Capture the cell that displays the provided text and extract its (X, Y) central coordinate. 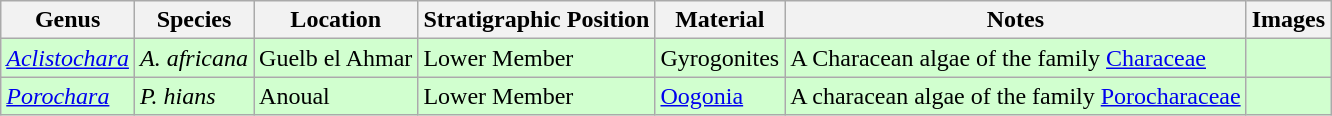
Porochara (68, 96)
A characean algae of the family Porocharaceae (1016, 96)
Material (720, 20)
Genus (68, 20)
P. hians (194, 96)
Location (336, 20)
Guelb el Ahmar (336, 58)
Notes (1016, 20)
Stratigraphic Position (536, 20)
Gyrogonites (720, 58)
Anoual (336, 96)
Species (194, 20)
Images (1288, 20)
Oogonia (720, 96)
A. africana (194, 58)
A Characean algae of the family Characeae (1016, 58)
Aclistochara (68, 58)
